Locate the cell with the specified text and output its (x, y) center coordinate. 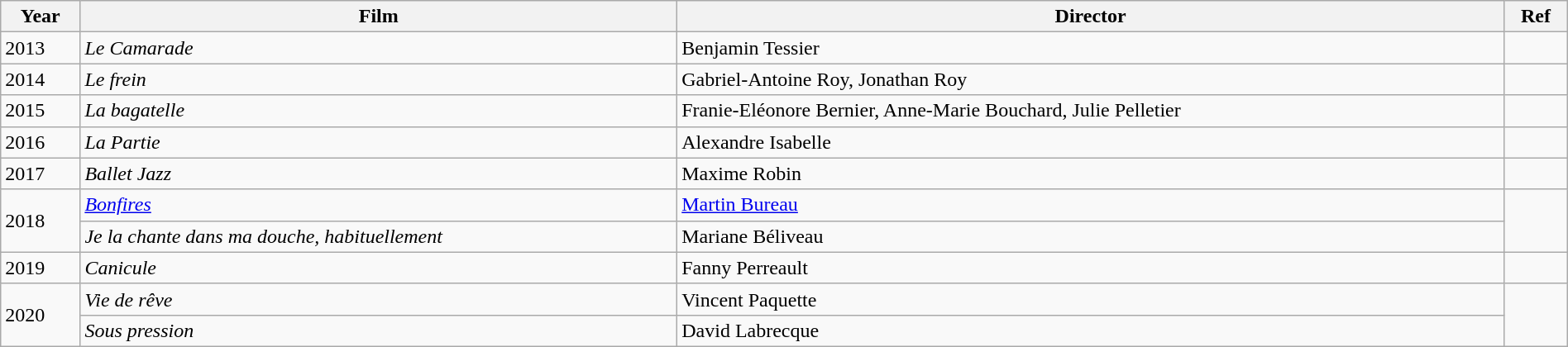
Franie-Eléonore Bernier, Anne-Marie Bouchard, Julie Pelletier (1091, 111)
Martin Bureau (1091, 205)
2019 (41, 268)
La Partie (379, 142)
2015 (41, 111)
Fanny Perreault (1091, 268)
David Labrecque (1091, 330)
Mariane Béliveau (1091, 236)
Director (1091, 17)
2017 (41, 173)
2013 (41, 48)
Je la chante dans ma douche, habituellement (379, 236)
Le frein (379, 79)
Alexandre Isabelle (1091, 142)
Vincent Paquette (1091, 299)
Gabriel-Antoine Roy, Jonathan Roy (1091, 79)
2020 (41, 315)
Ref (1537, 17)
2014 (41, 79)
2016 (41, 142)
Canicule (379, 268)
Benjamin Tessier (1091, 48)
Bonfires (379, 205)
Film (379, 17)
Year (41, 17)
2018 (41, 221)
Maxime Robin (1091, 173)
Sous pression (379, 330)
La bagatelle (379, 111)
Le Camarade (379, 48)
Vie de rêve (379, 299)
Ballet Jazz (379, 173)
